Identify which cell holds the provided text, then report its (x, y) central coordinate. 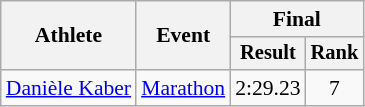
Result (268, 54)
Event (183, 36)
7 (335, 88)
Rank (335, 54)
Athlete (68, 36)
Marathon (183, 88)
Final (296, 19)
Danièle Kaber (68, 88)
2:29.23 (268, 88)
